Output the [X, Y] coordinate of the center of the cell containing the given text.  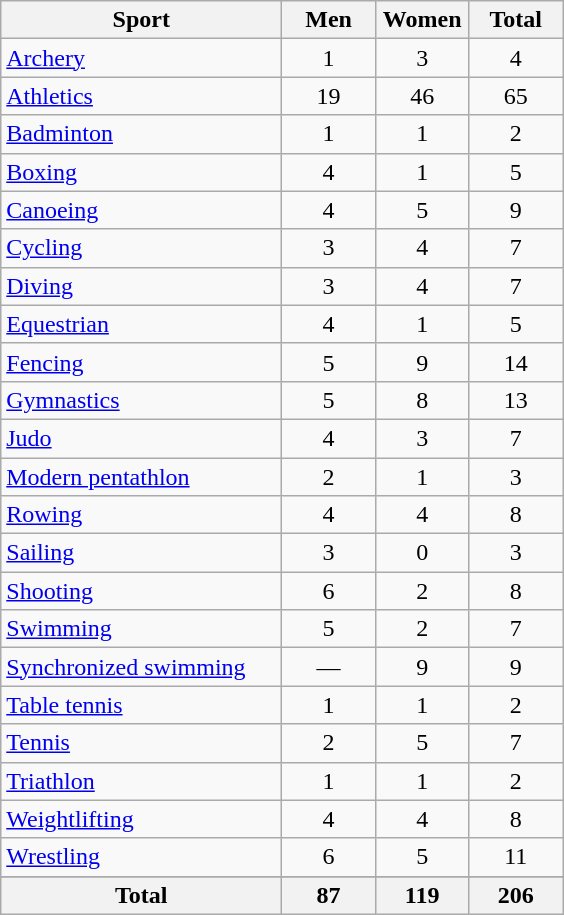
Sport [142, 20]
Judo [142, 438]
Diving [142, 286]
Synchronized swimming [142, 667]
87 [329, 895]
19 [329, 96]
Badminton [142, 134]
Swimming [142, 629]
Triathlon [142, 781]
Tennis [142, 743]
Wrestling [142, 857]
206 [516, 895]
14 [516, 362]
Boxing [142, 172]
Men [329, 20]
13 [516, 400]
Canoeing [142, 210]
Table tennis [142, 705]
Fencing [142, 362]
Archery [142, 58]
46 [422, 96]
— [329, 667]
Cycling [142, 248]
65 [516, 96]
11 [516, 857]
119 [422, 895]
Gymnastics [142, 400]
Sailing [142, 553]
Shooting [142, 591]
Athletics [142, 96]
0 [422, 553]
Modern pentathlon [142, 477]
Women [422, 20]
Rowing [142, 515]
Weightlifting [142, 819]
Equestrian [142, 324]
